Search for the cell housing the specified text and yield its (x, y) center coordinate. 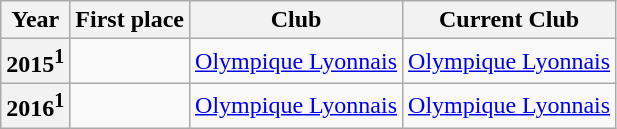
20161 (36, 106)
Current Club (510, 20)
Club (296, 20)
First place (130, 20)
20151 (36, 62)
Year (36, 20)
